Return the [X, Y] coordinate for the center point of the cell that contains the specified text.  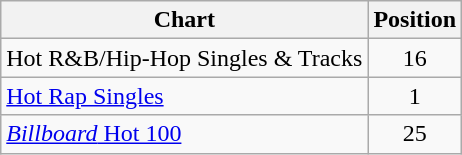
Billboard Hot 100 [184, 134]
1 [415, 96]
Hot Rap Singles [184, 96]
16 [415, 58]
25 [415, 134]
Hot R&B/Hip-Hop Singles & Tracks [184, 58]
Position [415, 20]
Chart [184, 20]
